Locate the cell with the specified text and output its (x, y) center coordinate. 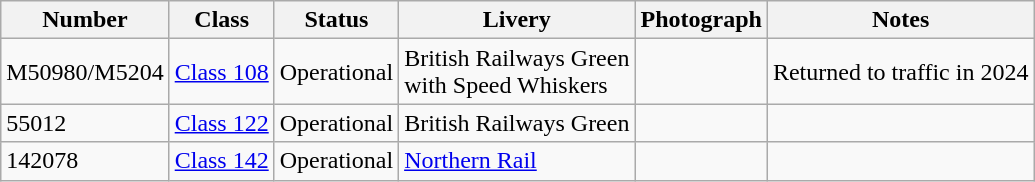
British Railways Greenwith Speed Whiskers (517, 72)
British Railways Green (517, 123)
Notes (900, 20)
Number (85, 20)
Class 108 (222, 72)
142078 (85, 161)
Northern Rail (517, 161)
Class 122 (222, 123)
55012 (85, 123)
Photograph (701, 20)
Livery (517, 20)
Class 142 (222, 161)
Class (222, 20)
Status (336, 20)
Returned to traffic in 2024 (900, 72)
M50980/M5204 (85, 72)
